Return (X, Y) of the center of cell containing provided text 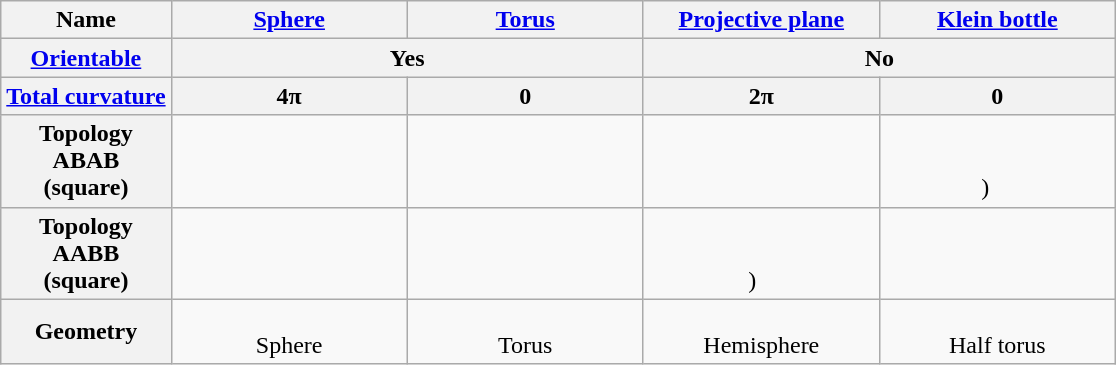
TopologyABAB(square) (86, 161)
Orientable (86, 58)
Klein bottle (997, 20)
Geometry (86, 332)
No (879, 58)
Yes (407, 58)
Hemisphere (761, 332)
4π (289, 96)
Name (86, 20)
Half torus (997, 332)
Total curvature (86, 96)
Projective plane (761, 20)
TopologyAABB(square) (86, 253)
2π (761, 96)
